Pinpoint the cell where the given text exists, returning its [x, y] midpoint coordinate. 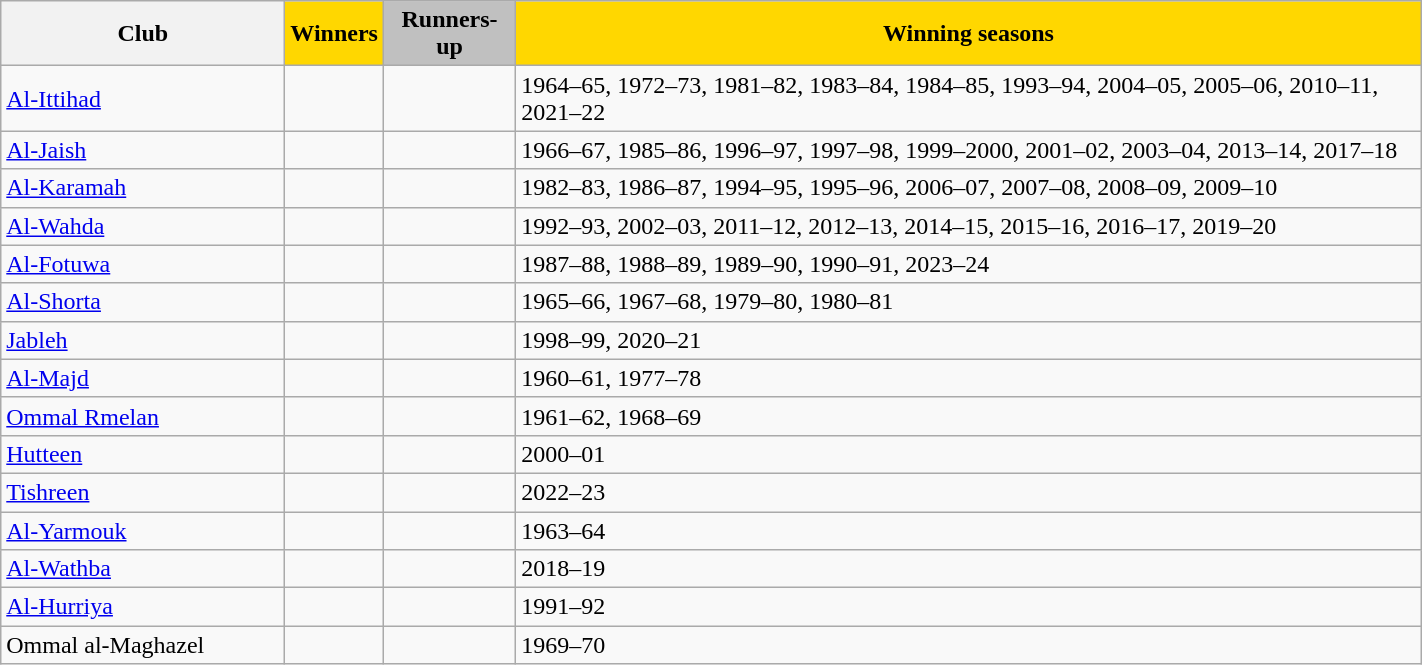
Al-Jaish [143, 150]
Al-Fotuwa [143, 264]
Tishreen [143, 492]
Al-Hurriya [143, 607]
Al-Wathba [143, 569]
1991–92 [969, 607]
2022–23 [969, 492]
Jableh [143, 340]
1987–88, 1988–89, 1989–90, 1990–91, 2023–24 [969, 264]
Club [143, 34]
1964–65, 1972–73, 1981–82, 1983–84, 1984–85, 1993–94, 2004–05, 2005–06, 2010–11, 2021–22 [969, 98]
1960–61, 1977–78 [969, 378]
Al-Shorta [143, 302]
1969–70 [969, 645]
Ommal Rmelan [143, 416]
Al-Wahda [143, 226]
Hutteen [143, 454]
Ommal al-Maghazel [143, 645]
2018–19 [969, 569]
1992–93, 2002–03, 2011–12, 2012–13, 2014–15, 2015–16, 2016–17, 2019–20 [969, 226]
Al-Karamah [143, 188]
Winning seasons [969, 34]
1961–62, 1968–69 [969, 416]
Winners [334, 34]
Al-Majd [143, 378]
Al-Ittihad [143, 98]
1966–67, 1985–86, 1996–97, 1997–98, 1999–2000, 2001–02, 2003–04, 2013–14, 2017–18 [969, 150]
1963–64 [969, 531]
1998–99, 2020–21 [969, 340]
Al-Yarmouk [143, 531]
1965–66, 1967–68, 1979–80, 1980–81 [969, 302]
Runners-up [449, 34]
1982–83, 1986–87, 1994–95, 1995–96, 2006–07, 2007–08, 2008–09, 2009–10 [969, 188]
2000–01 [969, 454]
